Identify which cell holds the provided text, then report its (X, Y) central coordinate. 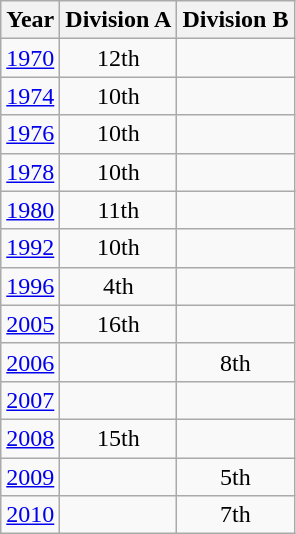
1974 (30, 96)
1978 (30, 172)
4th (118, 286)
7th (236, 515)
1996 (30, 286)
11th (118, 210)
2007 (30, 400)
8th (236, 362)
1970 (30, 58)
12th (118, 58)
1976 (30, 134)
5th (236, 477)
Year (30, 20)
1992 (30, 248)
2006 (30, 362)
2005 (30, 324)
15th (118, 438)
1980 (30, 210)
Division A (118, 20)
2008 (30, 438)
2009 (30, 477)
Division B (236, 20)
16th (118, 324)
2010 (30, 515)
